For the text-containing cell, return its midpoint in [X, Y] coordinate format. 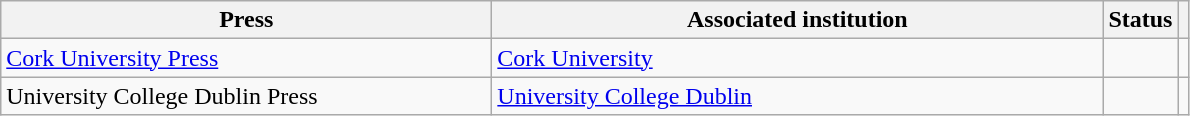
Status [1140, 20]
Associated institution [798, 20]
University College Dublin [798, 96]
Press [246, 20]
University College Dublin Press [246, 96]
Cork University [798, 58]
Cork University Press [246, 58]
